Extract the [x, y] coordinate from the center of the cell holding the provided text.  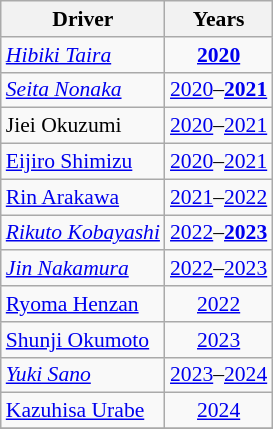
2024 [218, 411]
Yuki Sano [83, 375]
Seita Nonaka [83, 90]
Shunji Okumoto [83, 340]
Jiei Okuzumi [83, 126]
2020 [218, 55]
Kazuhisa Urabe [83, 411]
Hibiki Taira [83, 55]
2023 [218, 340]
Rin Arakawa [83, 197]
Jin Nakamura [83, 269]
Rikuto Kobayashi [83, 233]
2021–2022 [218, 197]
2022 [218, 304]
Ryoma Henzan [83, 304]
2023–2024 [218, 375]
Driver [83, 19]
Eijiro Shimizu [83, 162]
Years [218, 19]
